Find where the given text appears and provide that cell's center as [X, Y] coordinate. 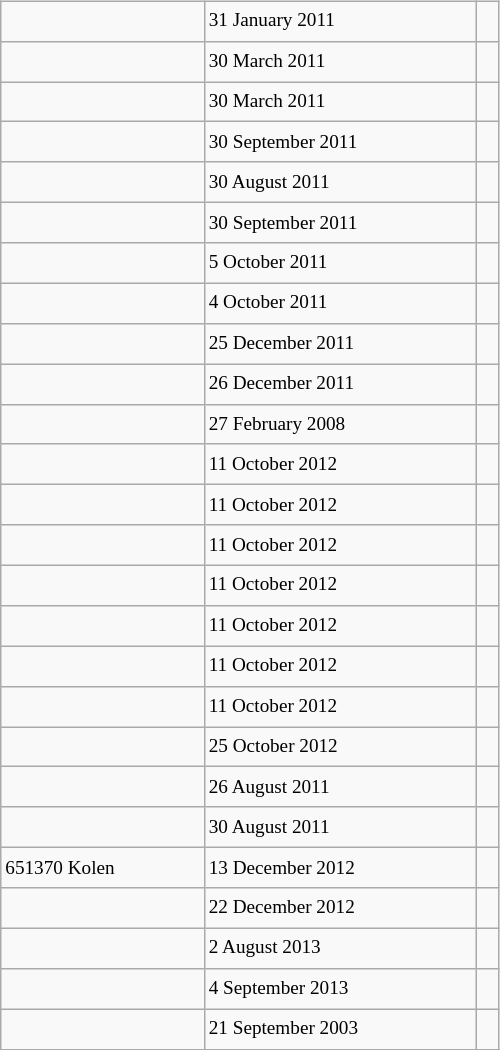
5 October 2011 [340, 263]
4 September 2013 [340, 988]
26 December 2011 [340, 384]
31 January 2011 [340, 21]
2 August 2013 [340, 948]
21 September 2003 [340, 1030]
4 October 2011 [340, 303]
651370 Kolen [102, 868]
27 February 2008 [340, 424]
22 December 2012 [340, 908]
25 October 2012 [340, 747]
26 August 2011 [340, 787]
13 December 2012 [340, 868]
25 December 2011 [340, 343]
